Return the [x, y] coordinate for the center point of the cell that contains the specified text.  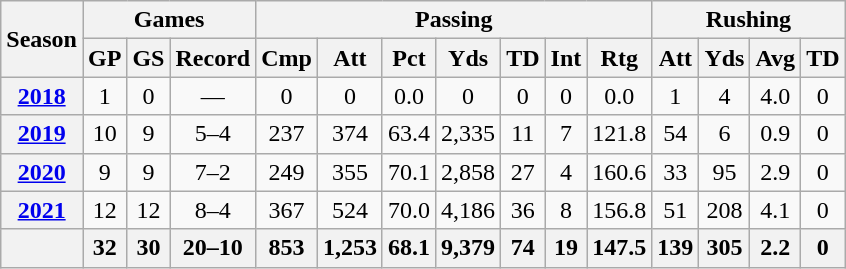
2.9 [776, 172]
208 [724, 210]
2020 [42, 172]
121.8 [620, 134]
160.6 [620, 172]
355 [350, 172]
Pct [408, 58]
2018 [42, 96]
GS [148, 58]
68.1 [408, 248]
237 [287, 134]
2.2 [776, 248]
7–2 [213, 172]
4.1 [776, 210]
Int [566, 58]
2,858 [468, 172]
Record [213, 58]
30 [148, 248]
70.0 [408, 210]
27 [523, 172]
51 [676, 210]
54 [676, 134]
Games [168, 20]
2021 [42, 210]
Passing [454, 20]
305 [724, 248]
Rushing [748, 20]
2019 [42, 134]
20–10 [213, 248]
36 [523, 210]
2,335 [468, 134]
8–4 [213, 210]
19 [566, 248]
8 [566, 210]
249 [287, 172]
524 [350, 210]
10 [104, 134]
Season [42, 39]
32 [104, 248]
1,253 [350, 248]
63.4 [408, 134]
5–4 [213, 134]
7 [566, 134]
156.8 [620, 210]
95 [724, 172]
— [213, 96]
6 [724, 134]
4,186 [468, 210]
Cmp [287, 58]
147.5 [620, 248]
Avg [776, 58]
74 [523, 248]
9,379 [468, 248]
Rtg [620, 58]
139 [676, 248]
33 [676, 172]
70.1 [408, 172]
367 [287, 210]
853 [287, 248]
4.0 [776, 96]
GP [104, 58]
374 [350, 134]
0.9 [776, 134]
11 [523, 134]
